Output the (x, y) coordinate of the center of the cell containing the given text.  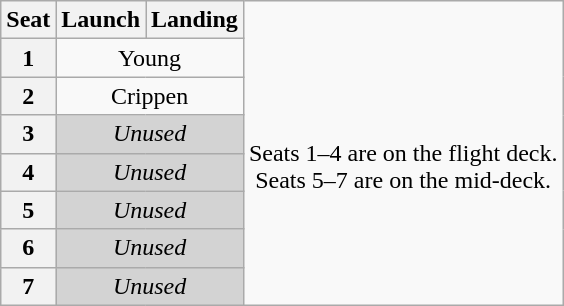
7 (28, 286)
Young (150, 58)
Crippen (150, 96)
Seats 1–4 are on the flight deck.Seats 5–7 are on the mid-deck. (403, 153)
Launch (101, 20)
1 (28, 58)
3 (28, 134)
6 (28, 248)
4 (28, 172)
2 (28, 96)
Landing (195, 20)
5 (28, 210)
Seat (28, 20)
